Capture the cell that displays the provided text and extract its (X, Y) central coordinate. 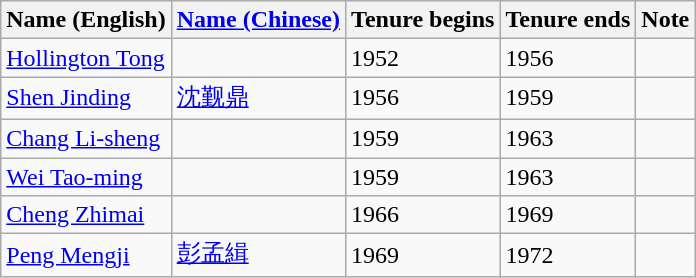
Shen Jinding (86, 98)
Note (666, 20)
Tenure begins (423, 20)
沈觐鼎 (258, 98)
Tenure ends (568, 20)
1966 (423, 215)
Peng Mengji (86, 256)
Name (Chinese) (258, 20)
1972 (568, 256)
Name (English) (86, 20)
Chang Li-sheng (86, 138)
1952 (423, 58)
Cheng Zhimai (86, 215)
彭孟緝 (258, 256)
Wei Tao-ming (86, 177)
Hollington Tong (86, 58)
